Capture the cell that displays the provided text and extract its [X, Y] central coordinate. 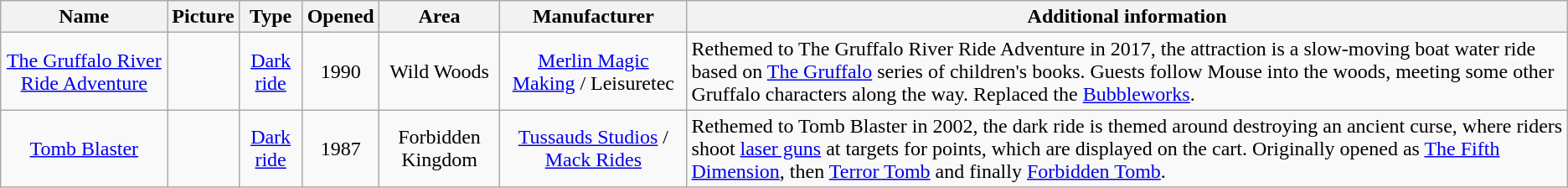
Opened [340, 17]
Manufacturer [593, 17]
1987 [340, 149]
Forbidden Kingdom [439, 149]
1990 [340, 71]
Wild Woods [439, 71]
Type [271, 17]
Tussauds Studios / Mack Rides [593, 149]
Area [439, 17]
Tomb Blaster [84, 149]
Additional information [1127, 17]
The Gruffalo River Ride Adventure [84, 71]
Name [84, 17]
Merlin Magic Making / Leisuretec [593, 71]
Picture [203, 17]
